Locate the cell with the specified text and output its [X, Y] center coordinate. 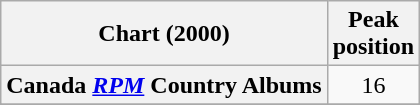
16 [373, 85]
Chart (2000) [164, 34]
Canada RPM Country Albums [164, 85]
Peak position [373, 34]
